Scan for the cell matching the given text and deliver its [X, Y] coordinate at center. 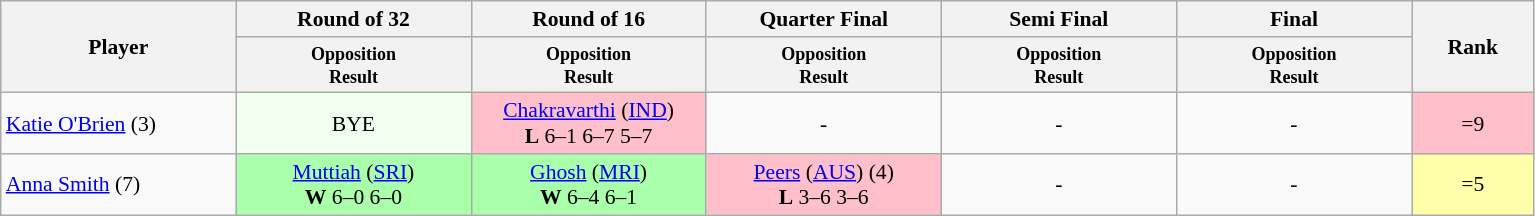
Player [118, 47]
Anna Smith (7) [118, 184]
Peers (AUS) (4)L 3–6 3–6 [824, 184]
Quarter Final [824, 19]
Katie O'Brien (3) [118, 124]
Final [1294, 19]
Muttiah (SRI)W 6–0 6–0 [354, 184]
Round of 32 [354, 19]
=9 [1474, 124]
Chakravarthi (IND)L 6–1 6–7 5–7 [588, 124]
Round of 16 [588, 19]
Ghosh (MRI)W 6–4 6–1 [588, 184]
Semi Final [1058, 19]
Rank [1474, 47]
BYE [354, 124]
=5 [1474, 184]
